Return the (X, Y) coordinate for the center point of the cell that contains the specified text.  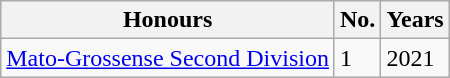
1 (357, 58)
2021 (415, 58)
Honours (168, 20)
Years (415, 20)
Mato-Grossense Second Division (168, 58)
No. (357, 20)
